Search for the cell housing the specified text and yield its [x, y] center coordinate. 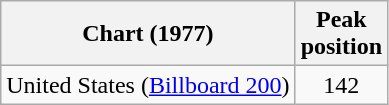
United States (Billboard 200) [148, 85]
Chart (1977) [148, 34]
Peak position [341, 34]
142 [341, 85]
